Detect which cell encompasses the target text, then output its (x, y) center coordinate. 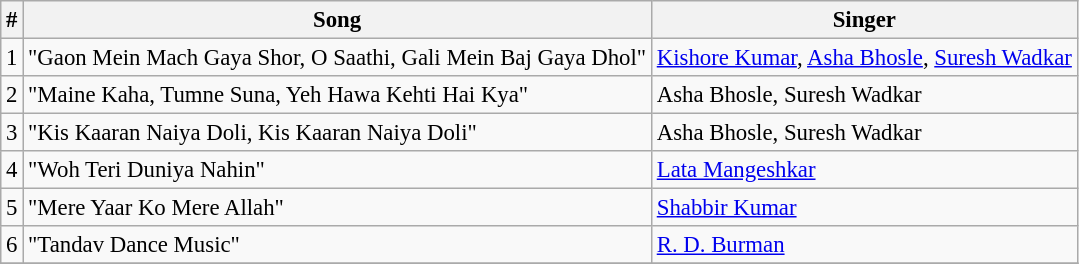
Song (338, 20)
"Maine Kaha, Tumne Suna, Yeh Hawa Kehti Hai Kya" (338, 95)
"Tandav Dance Music" (338, 245)
Lata Mangeshkar (864, 170)
6 (12, 245)
"Gaon Mein Mach Gaya Shor, O Saathi, Gali Mein Baj Gaya Dhol" (338, 58)
Singer (864, 20)
Shabbir Kumar (864, 208)
R. D. Burman (864, 245)
# (12, 20)
5 (12, 208)
3 (12, 133)
1 (12, 58)
"Woh Teri Duniya Nahin" (338, 170)
4 (12, 170)
Kishore Kumar, Asha Bhosle, Suresh Wadkar (864, 58)
"Kis Kaaran Naiya Doli, Kis Kaaran Naiya Doli" (338, 133)
"Mere Yaar Ko Mere Allah" (338, 208)
2 (12, 95)
